Extract the (X, Y) coordinate from the center of the cell holding the provided text.  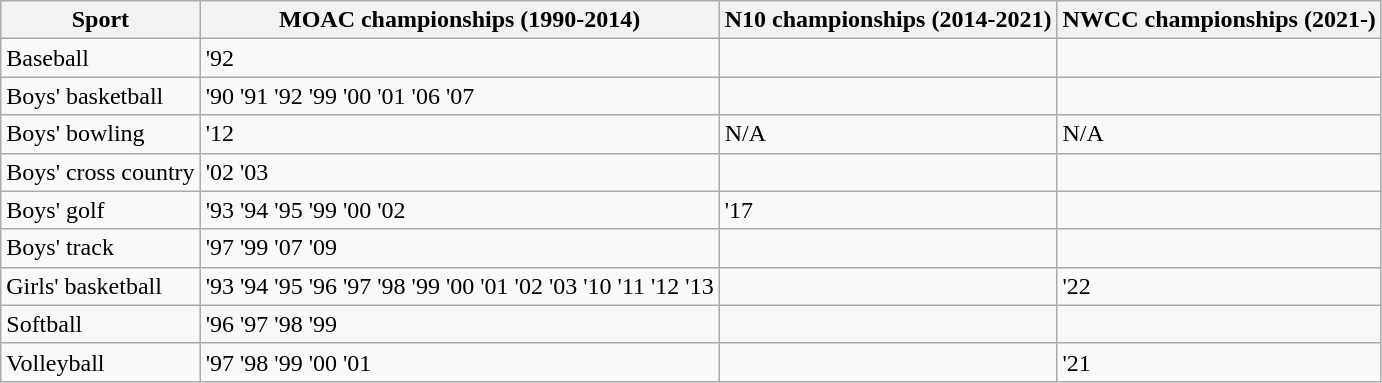
Baseball (100, 58)
'90 '91 '92 '99 '00 '01 '06 '07 (460, 96)
Volleyball (100, 362)
Boys' track (100, 248)
'12 (460, 134)
'96 '97 '98 '99 (460, 324)
'92 (460, 58)
Boys' bowling (100, 134)
Boys' basketball (100, 96)
'02 '03 (460, 172)
'22 (1219, 286)
Sport (100, 20)
NWCC championships (2021-) (1219, 20)
'97 '98 '99 '00 '01 (460, 362)
'93 '94 '95 '96 '97 '98 '99 '00 '01 '02 '03 '10 '11 '12 '13 (460, 286)
'17 (888, 210)
'93 '94 '95 '99 '00 '02 (460, 210)
MOAC championships (1990-2014) (460, 20)
Boys' golf (100, 210)
'21 (1219, 362)
'97 '99 '07 '09 (460, 248)
Softball (100, 324)
N10 championships (2014-2021) (888, 20)
Boys' cross country (100, 172)
Girls' basketball (100, 286)
